Search for the cell housing the specified text and yield its (X, Y) center coordinate. 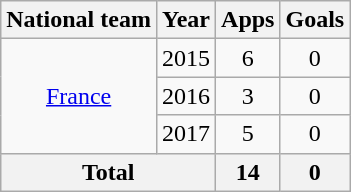
Total (108, 172)
Apps (248, 20)
France (79, 96)
National team (79, 20)
2015 (186, 58)
Goals (315, 20)
3 (248, 96)
14 (248, 172)
5 (248, 134)
6 (248, 58)
2016 (186, 96)
Year (186, 20)
2017 (186, 134)
